Provide the (x, y) coordinate of the cell's center where the given text is located.  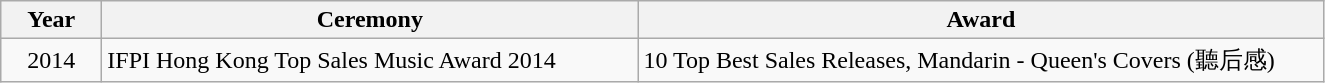
2014 (52, 60)
10 Top Best Sales Releases, Mandarin - Queen's Covers (聽后感) (981, 60)
Award (981, 20)
IFPI Hong Kong Top Sales Music Award 2014 (370, 60)
Ceremony (370, 20)
Year (52, 20)
